Provide the (X, Y) coordinate of the cell's center where the given text is located.  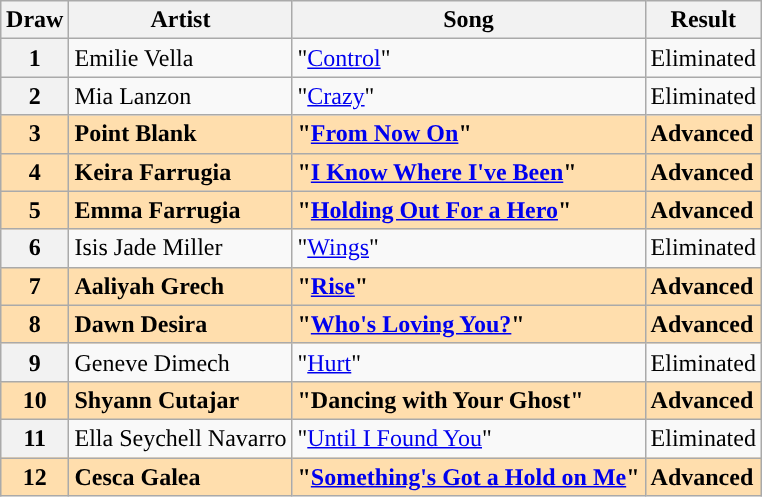
"Dancing with Your Ghost" (468, 400)
Artist (180, 20)
6 (35, 248)
Keira Farrugia (180, 172)
"From Now On" (468, 134)
1 (35, 58)
"Who's Loving You?" (468, 324)
Geneve Dimech (180, 362)
Song (468, 20)
7 (35, 286)
Ella Seychell Navarro (180, 438)
"I Know Where I've Been" (468, 172)
Isis Jade Miller (180, 248)
Dawn Desira (180, 324)
"Rise" (468, 286)
4 (35, 172)
Point Blank (180, 134)
"Control" (468, 58)
8 (35, 324)
Draw (35, 20)
10 (35, 400)
Emma Farrugia (180, 210)
Mia Lanzon (180, 96)
"Hurt" (468, 362)
"Wings" (468, 248)
12 (35, 477)
Result (703, 20)
Shyann Cutajar (180, 400)
"Until I Found You" (468, 438)
Aaliyah Grech (180, 286)
Emilie Vella (180, 58)
"Holding Out For a Hero" (468, 210)
"Crazy" (468, 96)
11 (35, 438)
Cesca Galea (180, 477)
3 (35, 134)
2 (35, 96)
5 (35, 210)
9 (35, 362)
"Something's Got a Hold on Me" (468, 477)
